Scan for the cell matching the given text and deliver its (x, y) coordinate at center. 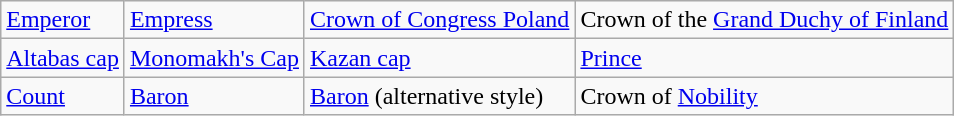
Baron (214, 96)
Crown of Congress Poland (439, 20)
Emperor (63, 20)
Crown of Nobility (764, 96)
Count (63, 96)
Empress (214, 20)
Altabas cap (63, 58)
Baron (alternative style) (439, 96)
Monomakh's Cap (214, 58)
Kazan cap (439, 58)
Crown of the Grand Duchy of Finland (764, 20)
Prince (764, 58)
